Determine the [x, y] coordinate at the center of the cell enclosing the given text.  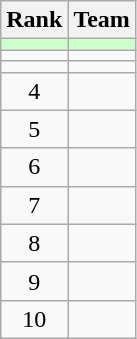
10 [34, 319]
7 [34, 205]
9 [34, 281]
Rank [34, 20]
8 [34, 243]
6 [34, 167]
5 [34, 129]
4 [34, 91]
Team [102, 20]
